Extract the (x, y) coordinate from the center of the cell holding the provided text.  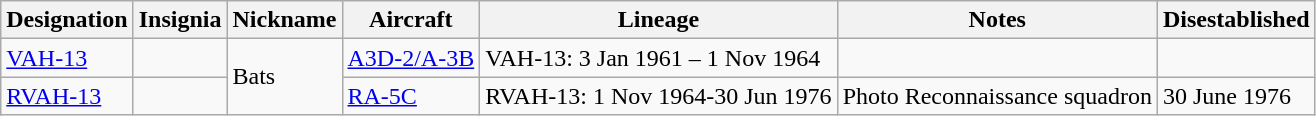
Disestablished (1236, 20)
RVAH-13 (67, 96)
30 June 1976 (1236, 96)
Lineage (658, 20)
VAH-13: 3 Jan 1961 – 1 Nov 1964 (658, 58)
Aircraft (411, 20)
Bats (284, 77)
Insignia (180, 20)
RVAH-13: 1 Nov 1964-30 Jun 1976 (658, 96)
A3D-2/A-3B (411, 58)
Notes (997, 20)
Photo Reconnaissance squadron (997, 96)
Nickname (284, 20)
Designation (67, 20)
RA-5C (411, 96)
VAH-13 (67, 58)
